Extract the (x, y) coordinate from the center of the cell holding the provided text.  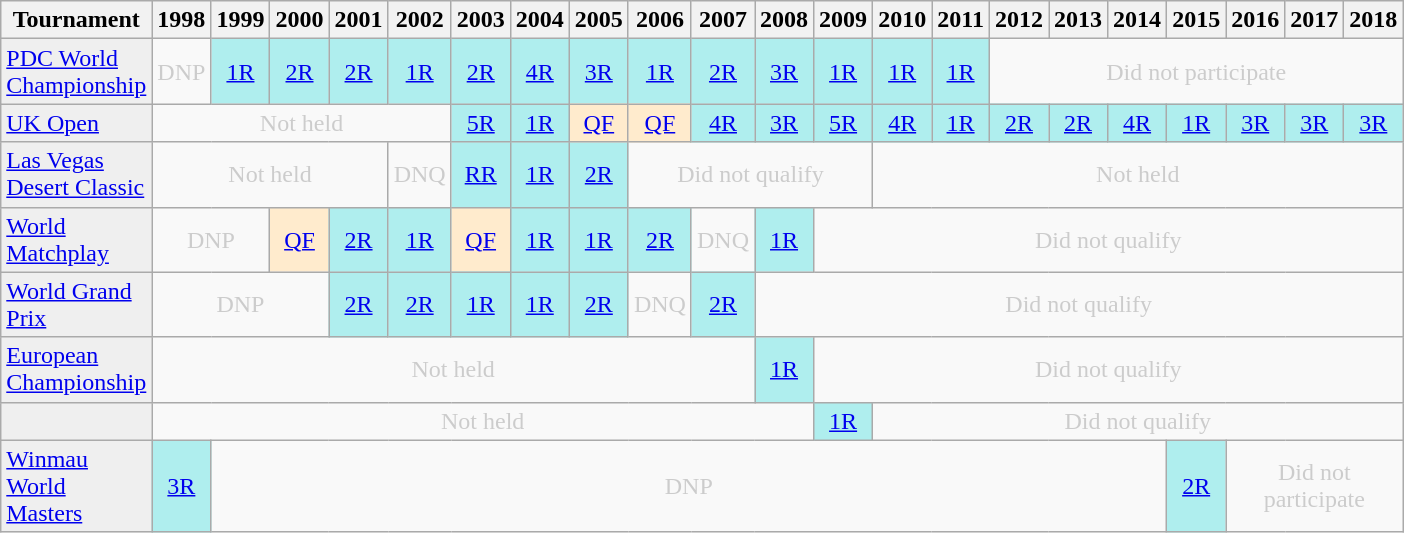
2011 (961, 20)
2018 (1374, 20)
2001 (358, 20)
2016 (1256, 20)
2000 (300, 20)
RR (480, 174)
2006 (660, 20)
European Championship (76, 370)
PDC World Championship (76, 72)
2003 (480, 20)
2007 (722, 20)
Las Vegas Desert Classic (76, 174)
2017 (1314, 20)
UK Open (76, 123)
Tournament (76, 20)
2008 (784, 20)
2010 (902, 20)
World Matchplay (76, 240)
2012 (1018, 20)
Winmau World Masters (76, 486)
1998 (182, 20)
2009 (844, 20)
2004 (540, 20)
2013 (1078, 20)
1999 (240, 20)
2015 (1196, 20)
2002 (420, 20)
World Grand Prix (76, 304)
2005 (598, 20)
2014 (1138, 20)
